Return the [x, y] coordinate for the center point of the cell that contains the specified text.  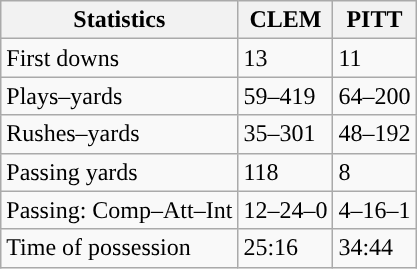
PITT [374, 20]
35–301 [286, 134]
Passing yards [120, 172]
8 [374, 172]
Rushes–yards [120, 134]
59–419 [286, 96]
Time of possession [120, 248]
34:44 [374, 248]
12–24–0 [286, 210]
64–200 [374, 96]
4–16–1 [374, 210]
48–192 [374, 134]
Plays–yards [120, 96]
First downs [120, 58]
CLEM [286, 20]
11 [374, 58]
13 [286, 58]
Passing: Comp–Att–Int [120, 210]
25:16 [286, 248]
118 [286, 172]
Statistics [120, 20]
